Output the (X, Y) coordinate of the center of the cell containing the given text.  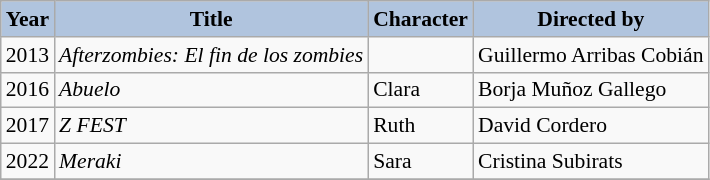
David Cordero (591, 126)
Guillermo Arribas Cobián (591, 55)
Character (420, 19)
Meraki (211, 162)
Directed by (591, 19)
2013 (28, 55)
2016 (28, 90)
2017 (28, 126)
Borja Muñoz Gallego (591, 90)
Sara (420, 162)
Z FEST (211, 126)
Cristina Subirats (591, 162)
Abuelo (211, 90)
Clara (420, 90)
2022 (28, 162)
Title (211, 19)
Afterzombies: El fin de los zombies (211, 55)
Year (28, 19)
Ruth (420, 126)
